Return the [X, Y] coordinate for the center point of the cell that contains the specified text.  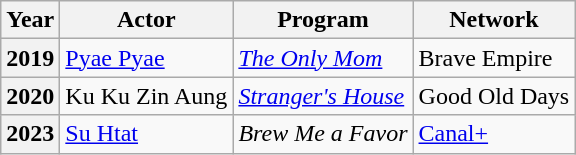
Network [494, 20]
Year [30, 20]
The Only Mom [323, 58]
Ku Ku Zin Aung [146, 96]
Su Htat [146, 134]
Program [323, 20]
Brew Me a Favor [323, 134]
Actor [146, 20]
2020 [30, 96]
Brave Empire [494, 58]
Canal+ [494, 134]
Pyae Pyae [146, 58]
2019 [30, 58]
Stranger's House [323, 96]
2023 [30, 134]
Good Old Days [494, 96]
